Return the (X, Y) coordinate for the center point of the cell that contains the specified text.  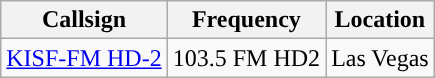
Las Vegas (380, 58)
Frequency (246, 20)
103.5 FM HD2 (246, 58)
KISF-FM HD-2 (84, 58)
Location (380, 20)
Callsign (84, 20)
